Capture the cell that displays the provided text and extract its (x, y) central coordinate. 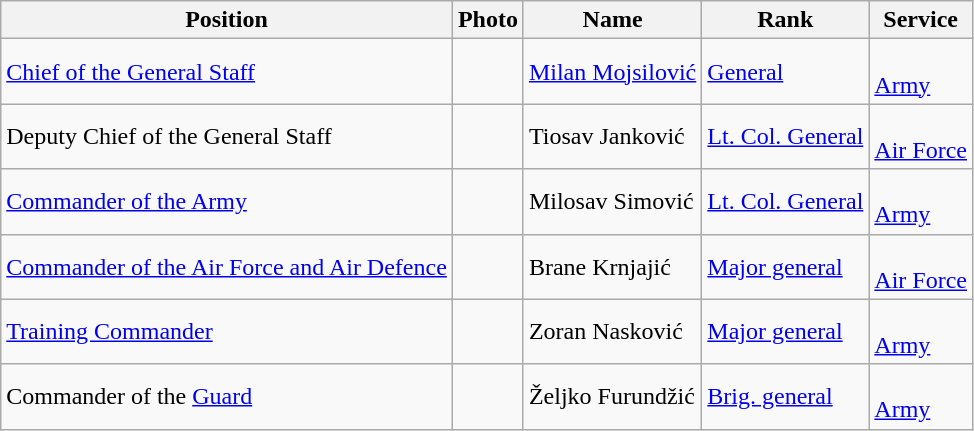
Brig. general (786, 396)
Tiosav Janković (612, 136)
Training Commander (227, 332)
Name (612, 20)
Brane Krnjajić (612, 266)
General (786, 72)
Milan Mojsilović (612, 72)
Photo (488, 20)
Zoran Nasković (612, 332)
Commander of the Army (227, 202)
Service (921, 20)
Chief of the General Staff (227, 72)
Milosav Simović (612, 202)
Position (227, 20)
Commander of the Guard (227, 396)
Deputy Chief of the General Staff (227, 136)
Rank (786, 20)
Željko Furundžić (612, 396)
Commander of the Air Force and Air Defence (227, 266)
